From the cell containing the given text, extract its center point as [X, Y] coordinate. 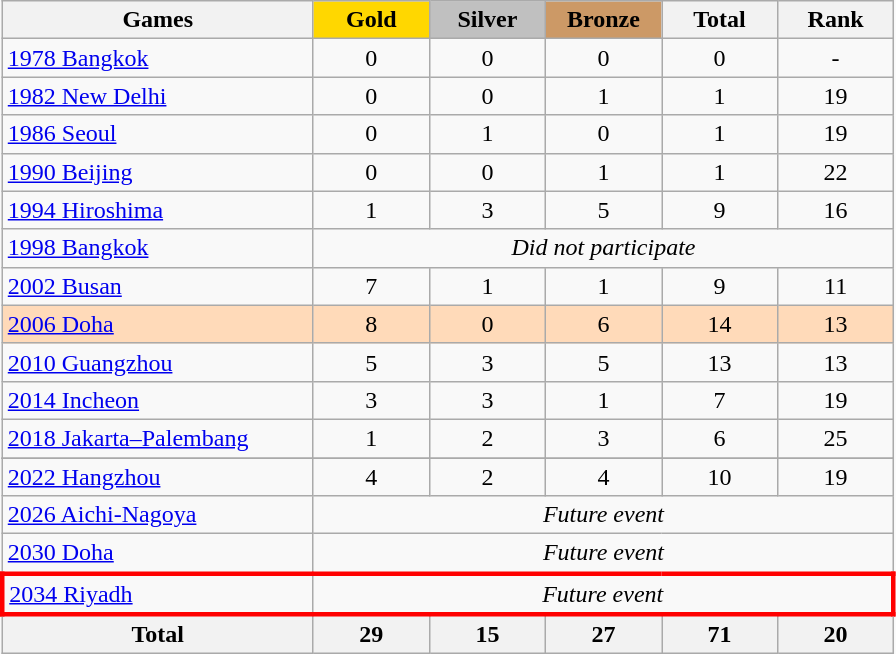
27 [603, 634]
Did not participate [603, 248]
1978 Bangkok [158, 58]
16 [836, 210]
29 [371, 634]
2034 Riyadh [158, 594]
2022 Hangzhou [158, 477]
2014 Incheon [158, 400]
Silver [487, 20]
2026 Aichi-Nagoya [158, 515]
1994 Hiroshima [158, 210]
20 [836, 634]
14 [720, 324]
2002 Busan [158, 286]
- [836, 58]
Games [158, 20]
1998 Bangkok [158, 248]
22 [836, 172]
Gold [371, 20]
2006 Doha [158, 324]
10 [720, 477]
25 [836, 438]
8 [371, 324]
Bronze [603, 20]
71 [720, 634]
11 [836, 286]
2010 Guangzhou [158, 362]
1990 Beijing [158, 172]
15 [487, 634]
Rank [836, 20]
1982 New Delhi [158, 96]
1986 Seoul [158, 134]
2030 Doha [158, 554]
2018 Jakarta–Palembang [158, 438]
